For the text-containing cell, return its midpoint in [X, Y] coordinate format. 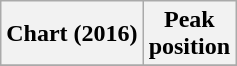
Peakposition [189, 34]
Chart (2016) [72, 34]
